Scan for the cell matching the given text and deliver its (X, Y) coordinate at center. 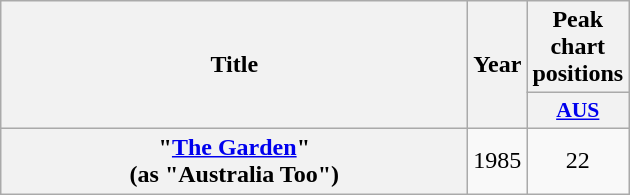
22 (578, 160)
Title (234, 65)
Peak chart positions (578, 47)
AUS (578, 111)
Year (498, 65)
1985 (498, 160)
"The Garden"(as "Australia Too") (234, 160)
